Provide the [x, y] coordinate of the cell's center where the given text is located.  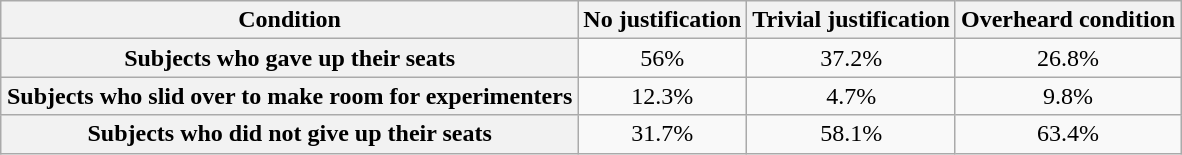
Subjects who slid over to make room for experimenters [289, 96]
Condition [289, 20]
Trivial justification [852, 20]
37.2% [852, 58]
Subjects who did not give up their seats [289, 134]
31.7% [662, 134]
No justification [662, 20]
9.8% [1068, 96]
Subjects who gave up their seats [289, 58]
63.4% [1068, 134]
58.1% [852, 134]
56% [662, 58]
26.8% [1068, 58]
Overheard condition [1068, 20]
12.3% [662, 96]
4.7% [852, 96]
